Pinpoint the cell where the given text exists, returning its (x, y) midpoint coordinate. 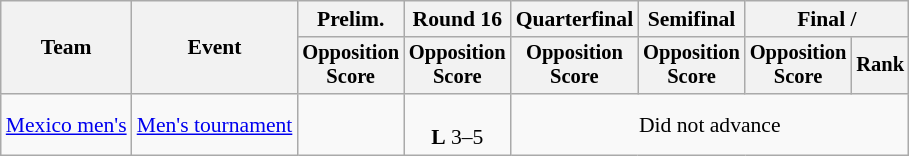
Quarterfinal (575, 19)
Semifinal (692, 19)
Did not advance (710, 124)
Team (66, 48)
Prelim. (350, 19)
Final / (827, 19)
Round 16 (458, 19)
Rank (880, 66)
Event (215, 48)
Men's tournament (215, 124)
Mexico men's (66, 124)
L 3–5 (458, 124)
